From the cell containing the given text, extract its center point as (x, y) coordinate. 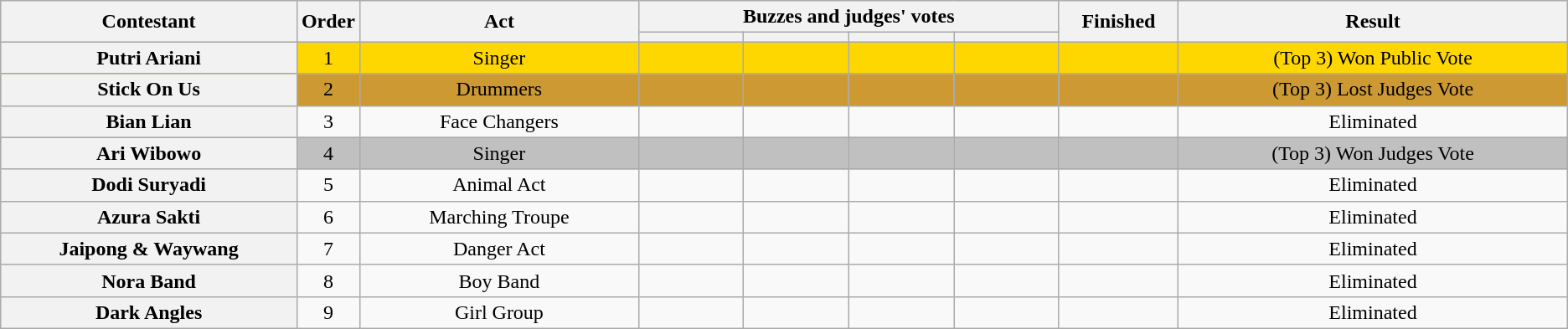
Boy Band (499, 280)
Buzzes and judges' votes (848, 17)
(Top 3) Won Judges Vote (1373, 153)
(Top 3) Lost Judges Vote (1373, 90)
Finished (1119, 22)
8 (328, 280)
6 (328, 217)
Act (499, 22)
3 (328, 121)
5 (328, 185)
Stick On Us (149, 90)
7 (328, 249)
4 (328, 153)
Nora Band (149, 280)
Dodi Suryadi (149, 185)
(Top 3) Won Public Vote (1373, 58)
2 (328, 90)
Bian Lian (149, 121)
Putri Ariani (149, 58)
1 (328, 58)
Jaipong & Waywang (149, 249)
Danger Act (499, 249)
Azura Sakti (149, 217)
Result (1373, 22)
Marching Troupe (499, 217)
Dark Angles (149, 312)
Drummers (499, 90)
Contestant (149, 22)
Order (328, 22)
Animal Act (499, 185)
9 (328, 312)
Ari Wibowo (149, 153)
Face Changers (499, 121)
Girl Group (499, 312)
